Return the (X, Y) coordinate for the center point of the cell that contains the specified text.  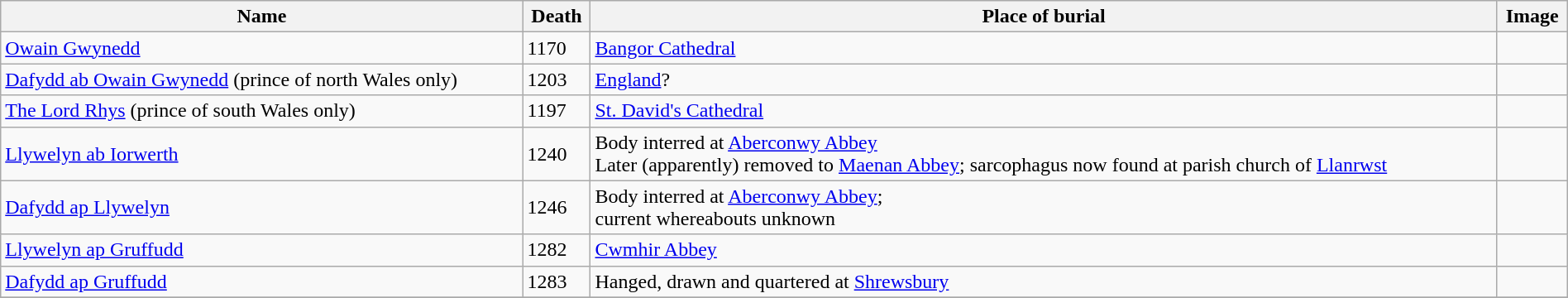
1203 (557, 79)
1282 (557, 250)
The Lord Rhys (prince of south Wales only) (261, 111)
Llywelyn ap Gruffudd (261, 250)
Llywelyn ab Iorwerth (261, 154)
Name (261, 17)
England? (1044, 79)
1283 (557, 281)
Hanged, drawn and quartered at Shrewsbury (1044, 281)
Death (557, 17)
Dafydd ap Llywelyn (261, 207)
Owain Gwynedd (261, 48)
1246 (557, 207)
Dafydd ab Owain Gwynedd (prince of north Wales only) (261, 79)
St. David's Cathedral (1044, 111)
Dafydd ap Gruffudd (261, 281)
1240 (557, 154)
Cwmhir Abbey (1044, 250)
1197 (557, 111)
Body interred at Aberconwy AbbeyLater (apparently) removed to Maenan Abbey; sarcophagus now found at parish church of Llanrwst (1044, 154)
Bangor Cathedral (1044, 48)
Body interred at Aberconwy Abbey;current whereabouts unknown (1044, 207)
1170 (557, 48)
Image (1532, 17)
Place of burial (1044, 17)
